Find where the given text appears and provide that cell's center as (X, Y) coordinate. 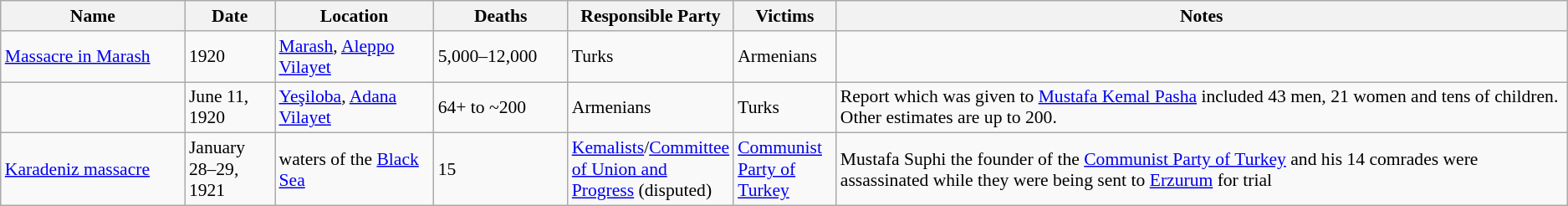
Yeşiloba, Adana Vilayet (354, 107)
Date (230, 16)
January 28–29, 1921 (230, 169)
Marash, Aleppo Vilayet (354, 57)
Karadeniz massacre (93, 169)
Kemalists/Committee of Union and Progress (disputed) (651, 169)
Location (354, 16)
1920 (230, 57)
Deaths (501, 16)
Victims (784, 16)
15 (501, 169)
Responsible Party (651, 16)
5,000–12,000 (501, 57)
64+ to ~200 (501, 107)
Massacre in Marash (93, 57)
Notes (1202, 16)
waters of the Black Sea (354, 169)
June 11, 1920 (230, 107)
Communist Party of Turkey (784, 169)
Report which was given to Mustafa Kemal Pasha included 43 men, 21 women and tens of children. Other estimates are up to 200. (1202, 107)
Mustafa Suphi the founder of the Communist Party of Turkey and his 14 comrades were assassinated while they were being sent to Erzurum for trial (1202, 169)
Name (93, 16)
